From the cell containing the given text, extract its center point as (X, Y) coordinate. 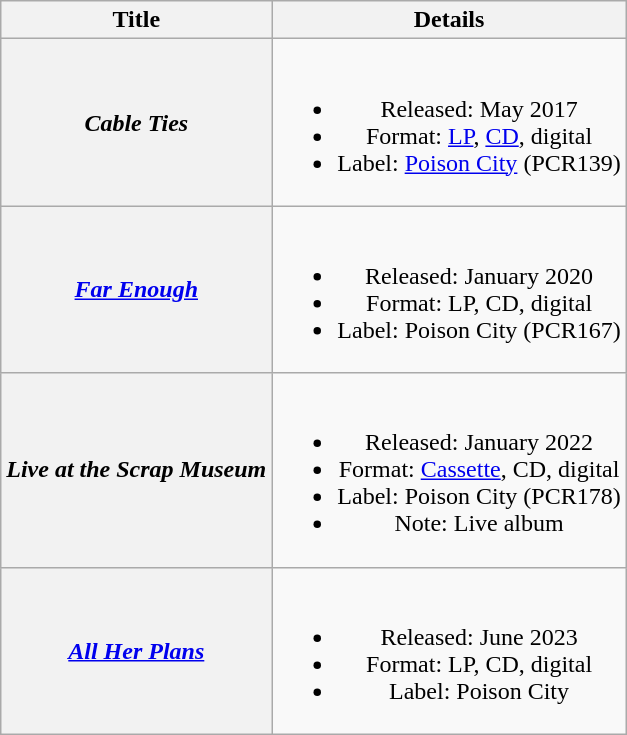
Released: May 2017Format: LP, CD, digitalLabel: Poison City (PCR139) (449, 122)
Released: January 2020Format: LP, CD, digitalLabel: Poison City (PCR167) (449, 290)
Released: June 2023Format: LP, CD, digitalLabel: Poison City (449, 650)
Details (449, 20)
Cable Ties (136, 122)
Far Enough (136, 290)
All Her Plans (136, 650)
Released: January 2022Format: Cassette, CD, digitalLabel: Poison City (PCR178)Note: Live album (449, 470)
Title (136, 20)
Live at the Scrap Museum (136, 470)
